Output the [X, Y] coordinate of the center of the cell containing the given text.  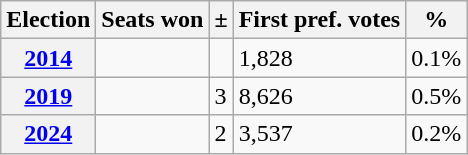
First pref. votes [320, 20]
3,537 [320, 134]
2014 [48, 58]
2019 [48, 96]
3 [221, 96]
0.1% [436, 58]
± [221, 20]
2024 [48, 134]
Seats won [152, 20]
0.5% [436, 96]
Election [48, 20]
0.2% [436, 134]
1,828 [320, 58]
2 [221, 134]
8,626 [320, 96]
% [436, 20]
